Pinpoint the cell where the given text exists, returning its [x, y] midpoint coordinate. 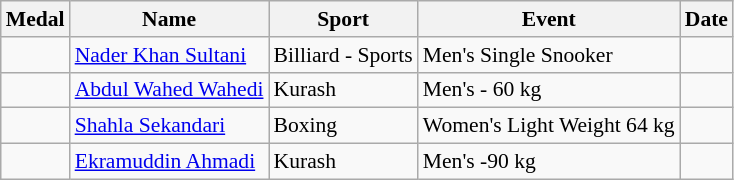
Men's - 60 kg [549, 90]
Boxing [344, 126]
Name [170, 19]
Women's Light Weight 64 kg [549, 126]
Shahla Sekandari [170, 126]
Event [549, 19]
Sport [344, 19]
Medal [36, 19]
Billiard - Sports [344, 55]
Abdul Wahed Wahedi [170, 90]
Nader Khan Sultani [170, 55]
Men's -90 kg [549, 162]
Ekramuddin Ahmadi [170, 162]
Date [706, 19]
Men's Single Snooker [549, 55]
